Locate the cell with the specified text and output its [X, Y] center coordinate. 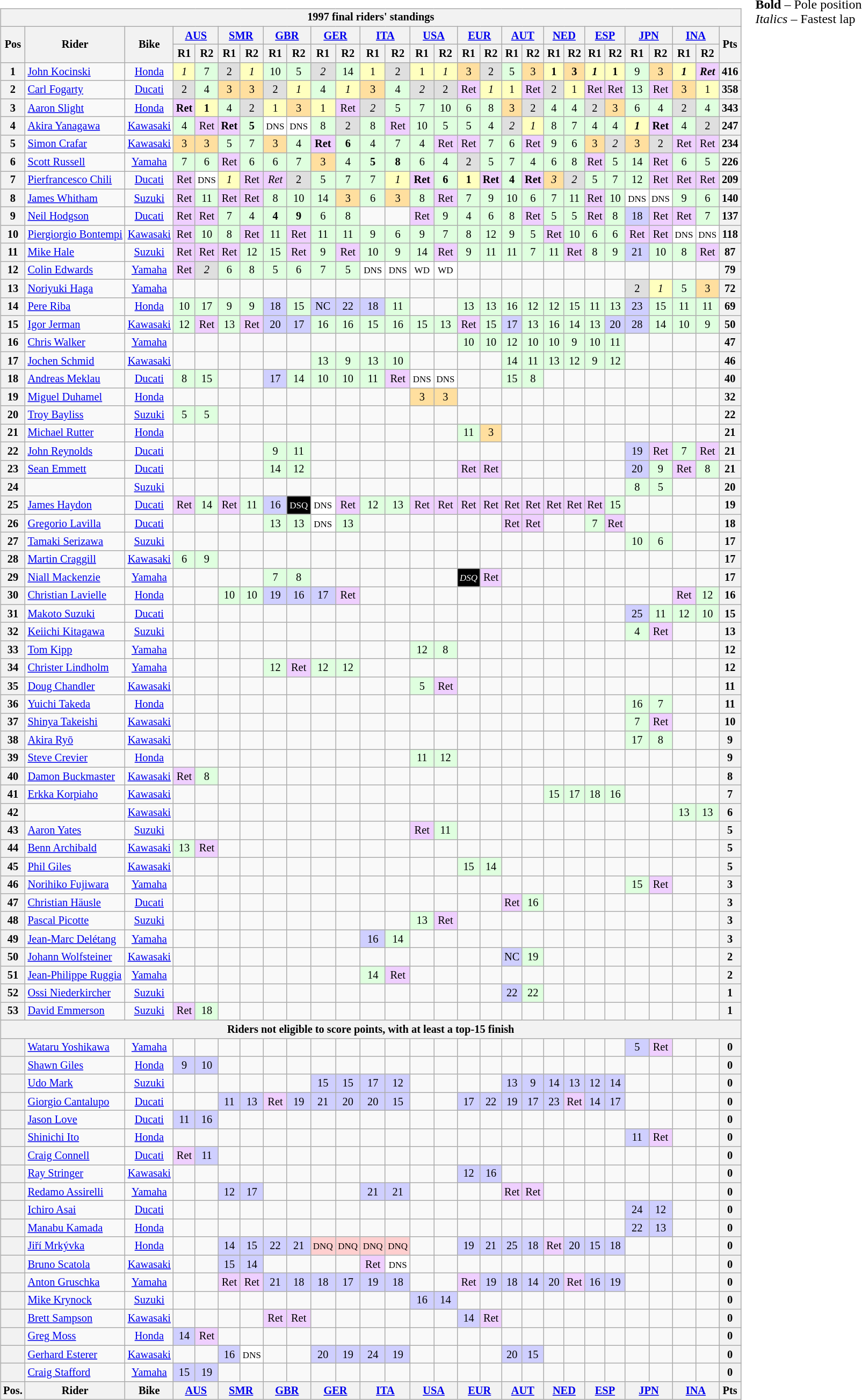
87 [730, 252]
Colin Edwards [75, 271]
Christian Lavielle [75, 596]
Jason Love [75, 1120]
Gerhard Esterer [75, 1354]
44 [13, 849]
Sean Emmett [75, 469]
Craig Connell [75, 1156]
Gregorio Lavilla [75, 523]
Anton Gruschka [75, 1282]
Pos [13, 44]
Yuichi Takeda [75, 704]
Christian Häusle [75, 903]
29 [13, 578]
Mike Hale [75, 252]
James Haydon [75, 505]
49 [13, 939]
Shawn Giles [75, 1066]
27 [13, 542]
Carl Fogarty [75, 90]
Ossi Niederkircher [75, 993]
Pierfrancesco Chili [75, 180]
Chris Walker [75, 342]
Bruno Scatola [75, 1264]
Norihiko Fujiwara [75, 885]
Ichiro Asai [75, 1210]
Makoto Suzuki [75, 614]
247 [730, 126]
72 [730, 288]
38 [13, 740]
James Whitham [75, 198]
33 [13, 650]
Johann Wolfsteiner [75, 957]
Redamo Assirelli [75, 1192]
1997 final riders' standings [371, 18]
416 [730, 72]
226 [730, 162]
209 [730, 180]
Piergiorgio Bontempi [75, 235]
Jochen Schmid [75, 361]
Manabu Kamada [75, 1228]
John Reynolds [75, 451]
45 [13, 866]
35 [13, 686]
36 [13, 704]
John Kocinski [75, 72]
Andreas Meklau [75, 379]
31 [13, 614]
39 [13, 759]
Jiří Mrkývka [75, 1246]
Christer Lindholm [75, 668]
Erkka Korpiaho [75, 794]
26 [13, 523]
Shinya Takeishi [75, 722]
Simon Crafar [75, 144]
Michael Rutter [75, 433]
358 [730, 90]
52 [13, 993]
69 [730, 307]
Greg Moss [75, 1337]
Tom Kipp [75, 650]
David Emmerson [75, 1011]
Benn Archibald [75, 849]
Noriyuki Haga [75, 288]
53 [13, 1011]
Aaron Slight [75, 108]
48 [13, 921]
Tamaki Serizawa [75, 542]
Keiichi Kitagawa [75, 632]
343 [730, 108]
Scott Russell [75, 162]
Neil Hodgson [75, 216]
Steve Crevier [75, 759]
Niall Mackenzie [75, 578]
Miguel Duhamel [75, 397]
Jean-Philippe Ruggia [75, 975]
234 [730, 144]
Riders not eligible to score points, with at least a top-15 finish [371, 1029]
79 [730, 271]
Pere Riba [75, 307]
Wataru Yoshikawa [75, 1047]
34 [13, 668]
Martin Craggill [75, 559]
118 [730, 235]
Mike Krynock [75, 1300]
51 [13, 975]
42 [13, 813]
Craig Stafford [75, 1373]
37 [13, 722]
41 [13, 794]
Shinichi Ito [75, 1137]
137 [730, 216]
Giorgio Cantalupo [75, 1102]
140 [730, 198]
Akira Yanagawa [75, 126]
Brett Sampson [75, 1318]
Udo Mark [75, 1083]
Pos. [13, 1391]
Pascal Picotte [75, 921]
30 [13, 596]
Akira Ryō [75, 740]
Ray Stringer [75, 1174]
Troy Bayliss [75, 415]
Jean-Marc Delétang [75, 939]
Damon Buckmaster [75, 776]
Igor Jerman [75, 325]
Phil Giles [75, 866]
Doug Chandler [75, 686]
43 [13, 830]
Aaron Yates [75, 830]
